Return the (x, y) coordinate for the center point of the cell that contains the specified text.  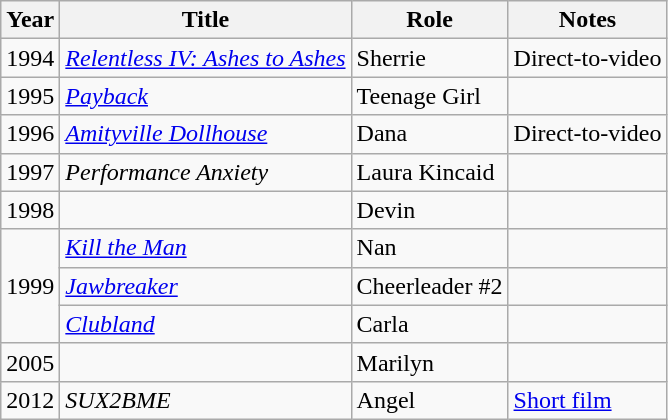
1997 (30, 172)
Performance Anxiety (206, 172)
Devin (430, 210)
Dana (430, 134)
Payback (206, 96)
SUX2BME (206, 400)
1998 (30, 210)
Angel (430, 400)
Teenage Girl (430, 96)
Sherrie (430, 58)
Role (430, 20)
2005 (30, 362)
Cheerleader #2 (430, 286)
Notes (588, 20)
Short film (588, 400)
1995 (30, 96)
2012 (30, 400)
Nan (430, 248)
1996 (30, 134)
Amityville Dollhouse (206, 134)
Laura Kincaid (430, 172)
Relentless IV: Ashes to Ashes (206, 58)
Jawbreaker (206, 286)
Title (206, 20)
Clubland (206, 324)
Kill the Man (206, 248)
1994 (30, 58)
Carla (430, 324)
Year (30, 20)
Marilyn (430, 362)
1999 (30, 286)
